Determine the [x, y] coordinate at the center of the cell enclosing the given text.  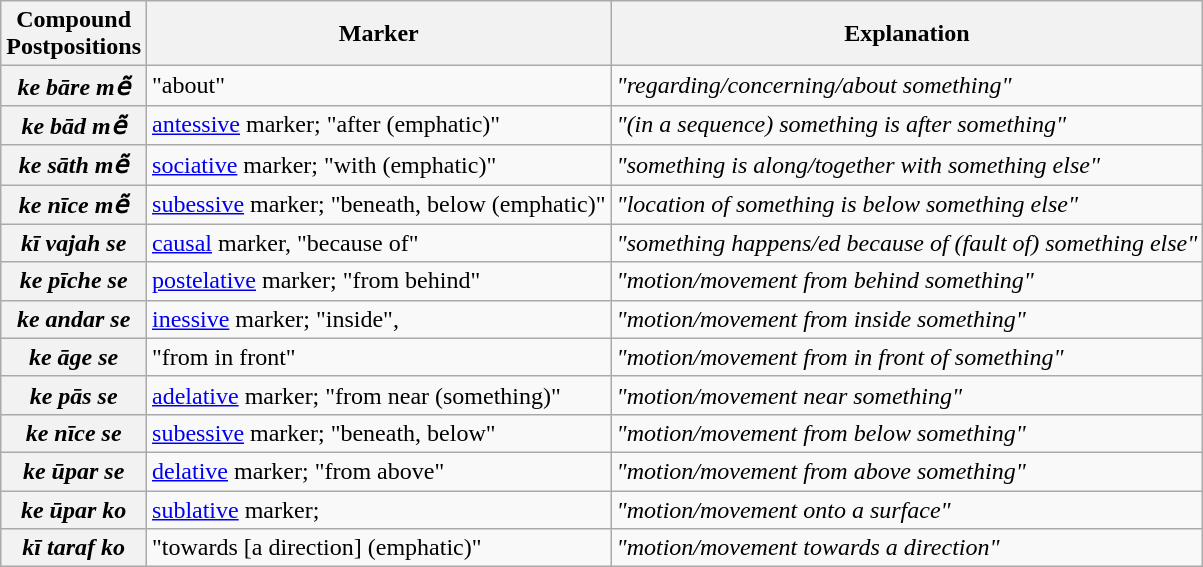
ke pās se [74, 395]
"motion/movement from inside something" [907, 319]
sociative marker; "with (emphatic)" [380, 165]
Marker [380, 34]
ke bād mẽ [74, 125]
causal marker, "because of" [380, 243]
"motion/movement near something" [907, 395]
ke ūpar ko [74, 509]
postelative marker; "from behind" [380, 281]
"something happens/ed because of (fault of) something else" [907, 243]
ke ūpar se [74, 471]
"something is along/together with something else" [907, 165]
ke āge se [74, 357]
"location of something is below something else" [907, 204]
ke nīce se [74, 433]
Explanation [907, 34]
inessive marker; "inside", [380, 319]
CompoundPostpositions [74, 34]
"motion/movement towards a direction" [907, 548]
"motion/movement from in front of something" [907, 357]
kī taraf ko [74, 548]
"from in front" [380, 357]
delative marker; "from above" [380, 471]
ke sāth mẽ [74, 165]
subessive marker; "beneath, below" [380, 433]
"(in a sequence) something is after something" [907, 125]
ke nīce mẽ [74, 204]
antessive marker; "after (emphatic)" [380, 125]
"motion/movement from below something" [907, 433]
"about" [380, 86]
"motion/movement from behind something" [907, 281]
"regarding/concerning/about something" [907, 86]
"towards [a direction] (emphatic)" [380, 548]
ke andar se [74, 319]
adelative marker; "from near (something)" [380, 395]
ke pīche se [74, 281]
kī vajah se [74, 243]
ke bāre mẽ [74, 86]
subessive marker; "beneath, below (emphatic)" [380, 204]
"motion/movement onto a surface" [907, 509]
"motion/movement from above something" [907, 471]
sublative marker; [380, 509]
